For the text-containing cell, return its midpoint in (x, y) coordinate format. 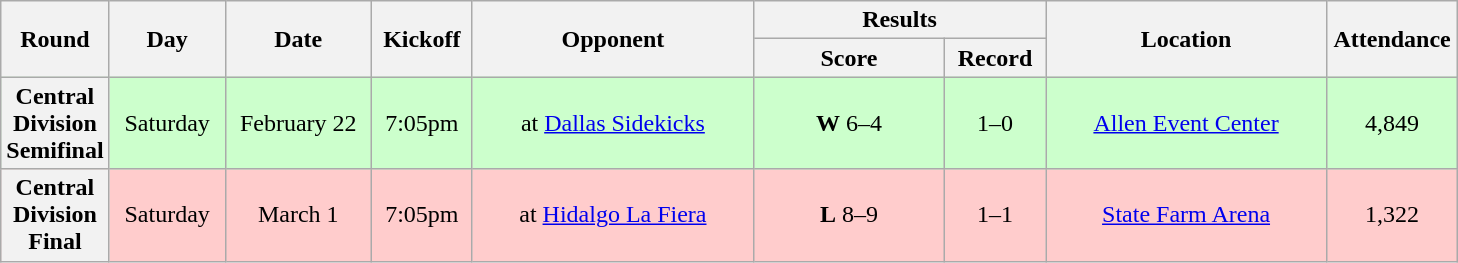
Date (298, 39)
at Hidalgo La Fiera (612, 215)
Location (1186, 39)
4,849 (1392, 123)
State Farm Arena (1186, 215)
1,322 (1392, 215)
Central Division Semifinal (55, 123)
Attendance (1392, 39)
Score (848, 58)
Round (55, 39)
Central Division Final (55, 215)
L 8–9 (848, 215)
1–0 (994, 123)
at Dallas Sidekicks (612, 123)
Day (167, 39)
March 1 (298, 215)
Kickoff (422, 39)
Results (899, 20)
Allen Event Center (1186, 123)
February 22 (298, 123)
1–1 (994, 215)
Record (994, 58)
W 6–4 (848, 123)
Opponent (612, 39)
